For the text-containing cell, return its midpoint in (X, Y) coordinate format. 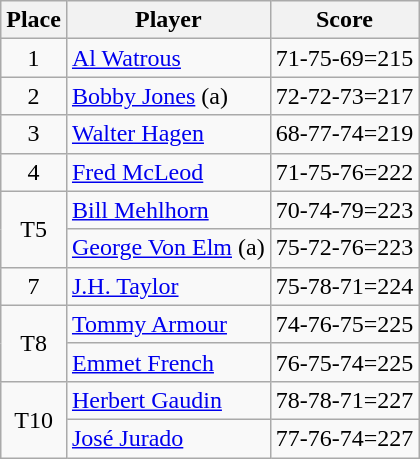
T10 (34, 419)
1 (34, 58)
T5 (34, 229)
Bobby Jones (a) (168, 96)
70-74-79=223 (344, 210)
Fred McLeod (168, 172)
76-75-74=225 (344, 362)
Score (344, 20)
T8 (34, 343)
4 (34, 172)
George Von Elm (a) (168, 248)
José Jurado (168, 438)
Herbert Gaudin (168, 400)
7 (34, 286)
68-77-74=219 (344, 134)
J.H. Taylor (168, 286)
75-78-71=224 (344, 286)
75-72-76=223 (344, 248)
Walter Hagen (168, 134)
71-75-69=215 (344, 58)
Al Watrous (168, 58)
74-76-75=225 (344, 324)
Player (168, 20)
Emmet French (168, 362)
71-75-76=222 (344, 172)
Bill Mehlhorn (168, 210)
78-78-71=227 (344, 400)
Tommy Armour (168, 324)
72-72-73=217 (344, 96)
77-76-74=227 (344, 438)
Place (34, 20)
2 (34, 96)
3 (34, 134)
